From the cell containing the given text, extract its center point as (X, Y) coordinate. 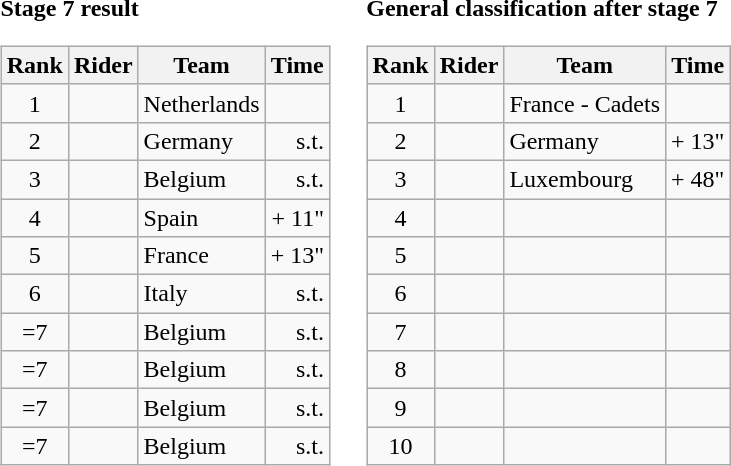
Italy (202, 294)
8 (400, 370)
Luxembourg (585, 179)
+ 11" (297, 217)
9 (400, 408)
France (202, 256)
+ 48" (698, 179)
Spain (202, 217)
7 (400, 332)
10 (400, 446)
France - Cadets (585, 103)
Netherlands (202, 103)
